Pinpoint the cell where the given text exists, returning its (x, y) midpoint coordinate. 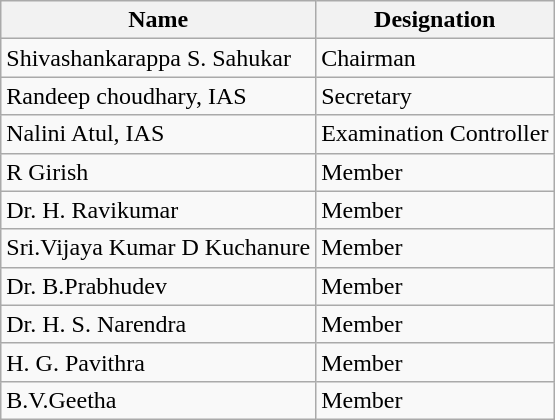
Secretary (435, 96)
Nalini Atul, IAS (158, 134)
Randeep choudhary, IAS (158, 96)
Designation (435, 20)
Chairman (435, 58)
Sri.Vijaya Kumar D Kuchanure (158, 248)
Dr. H. S. Narendra (158, 324)
Dr. H. Ravikumar (158, 210)
Examination Controller (435, 134)
H. G. Pavithra (158, 362)
R Girish (158, 172)
Shivashankarappa S. Sahukar (158, 58)
B.V.Geetha (158, 400)
Dr. B.Prabhudev (158, 286)
Name (158, 20)
